For the text-containing cell, return its midpoint in [X, Y] coordinate format. 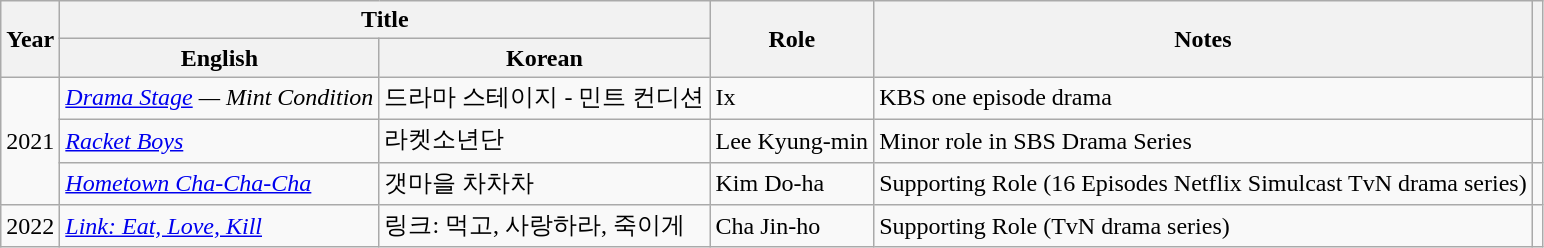
Supporting Role (TvN drama series) [1204, 226]
Notes [1204, 39]
Year [30, 39]
Role [792, 39]
Cha Jin-ho [792, 226]
Ix [792, 98]
Minor role in SBS Drama Series [1204, 140]
Racket Boys [220, 140]
드라마 스테이지 - 민트 컨디션 [544, 98]
Link: Eat, Love, Kill [220, 226]
2022 [30, 226]
Supporting Role (16 Episodes Netflix Simulcast TvN drama series) [1204, 184]
Korean [544, 58]
Kim Do-ha [792, 184]
Lee Kyung-min [792, 140]
English [220, 58]
갯마을 차차차 [544, 184]
링크: 먹고, 사랑하라, 죽이게 [544, 226]
라켓소년단 [544, 140]
Title [385, 20]
Hometown Cha-Cha-Cha [220, 184]
KBS one episode drama [1204, 98]
Drama Stage — Mint Condition [220, 98]
2021 [30, 141]
